Return the [X, Y] coordinate for the center point of the cell that contains the specified text.  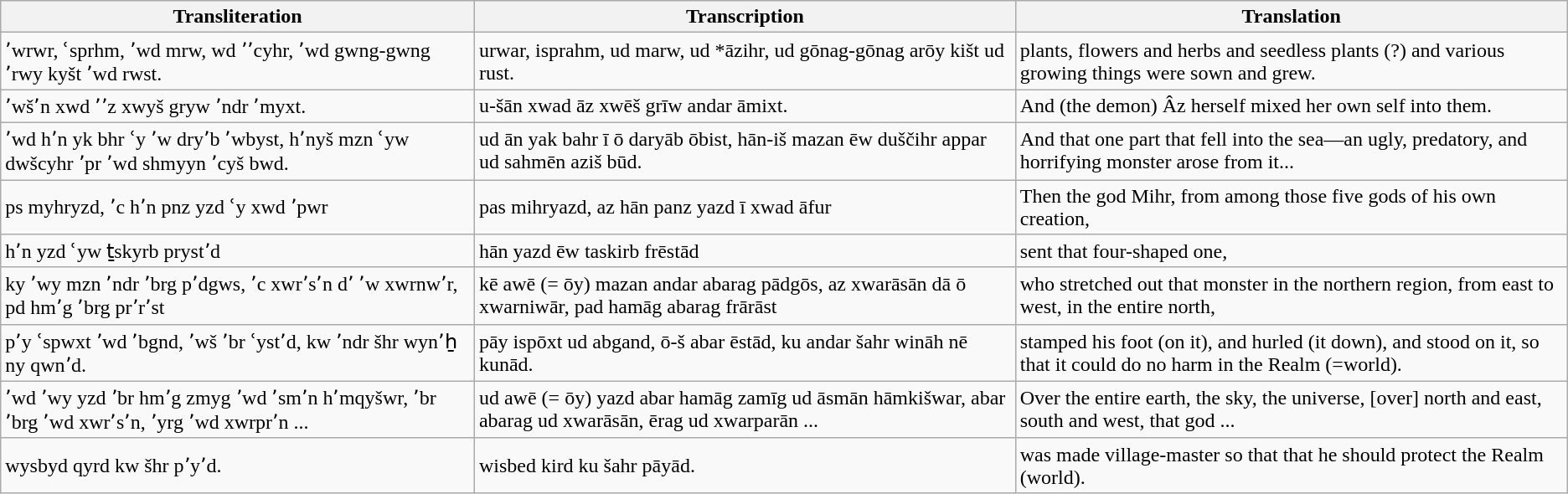
And that one part that fell into the sea—an ugly, predatory, and horrifying monster arose from it... [1292, 151]
stamped his foot (on it), and hurled (it down), and stood on it, so that it could do no harm in the Realm (=world). [1292, 352]
was made village-master so that that he should protect the Realm (world). [1292, 466]
ky ՚wy mzn ՚ndr ՚brg p՚dgws, ՚c xwr՚s՚n d՚ ՚w xwrnw՚r, pd hm՚g ՚brg pr՚r՚st [238, 296]
pāy ispōxt ud abgand, ō-š abar ēstād, ku andar šahr wināh nē kunād. [745, 352]
ud ān yak bahr ī ō daryāb ōbist, hān-iš mazan ēw duščihr appar ud sahmēn aziš būd. [745, 151]
wisbed kird ku šahr pāyād. [745, 466]
՚wrwr, ՙsprhm, ՚wd mrw, wd ՚՚cyhr, ՚wd gwng-gwng ՚rwy kyšt ՚wd rwst. [238, 61]
Over the entire earth, the sky, the universe, [over] north and east, south and west, that god ... [1292, 409]
Translation [1292, 17]
And (the demon) Âz herself mixed her own self into them. [1292, 106]
՚wd h՚n yk bhr ՙy ՚w dry՚b ՚wbyst, h՚nyš mzn ՙyw dwšcyhr ՚pr ՚wd shmyyn ՚cyš bwd. [238, 151]
plants, flowers and herbs and seedless plants (?) and various growing things were sown and grew. [1292, 61]
՚wd ՚wy yzd ՚br hm՚g zmyg ՚wd ՚sm՚n h՚mqyšwr, ՚br ՚brg ՚wd xwr՚s՚n, ՚yrg ՚wd xwrpr՚n ... [238, 409]
h՚n yzd ՙyw ṯskyrb pryst՚d [238, 251]
who stretched out that monster in the northern region, from east to west, in the entire north, [1292, 296]
u-šān xwad āz xwēš grīw andar āmixt. [745, 106]
pas mihryazd, az hān panz yazd ī xwad āfur [745, 206]
wysbyd qyrd kw šhr p՚y՚d. [238, 466]
urwar, isprahm, ud marw, ud *āzihr, ud gōnag-gōnag arōy kišt ud rust. [745, 61]
p՚y ՙspwxt ՚wd ՚bgnd, ՚wš ՚br ՙyst՚d, kw ՚ndr šhr wyn՚ẖ ny qwn՚d. [238, 352]
ps myhryzd, ՚c h՚n pnz yzd ՙy xwd ՚pwr [238, 206]
hān yazd ēw taskirb frēstād [745, 251]
Then the god Mihr, from among those five gods of his own creation, [1292, 206]
sent that four-shaped one, [1292, 251]
՚wš՚n xwd ՚՚z xwyš gryw ՚ndr ՚myxt. [238, 106]
Transliteration [238, 17]
ud awē (= ōy) yazd abar hamāg zamīg ud āsmān hāmkišwar, abar abarag ud xwarāsān, ērag ud xwarparān ... [745, 409]
Transcription [745, 17]
kē awē (= ōy) mazan andar abarag pādgōs, az xwarāsān dā ō xwarniwār, pad hamāg abarag frārāst [745, 296]
